Locate the cell with the specified text and output its (X, Y) center coordinate. 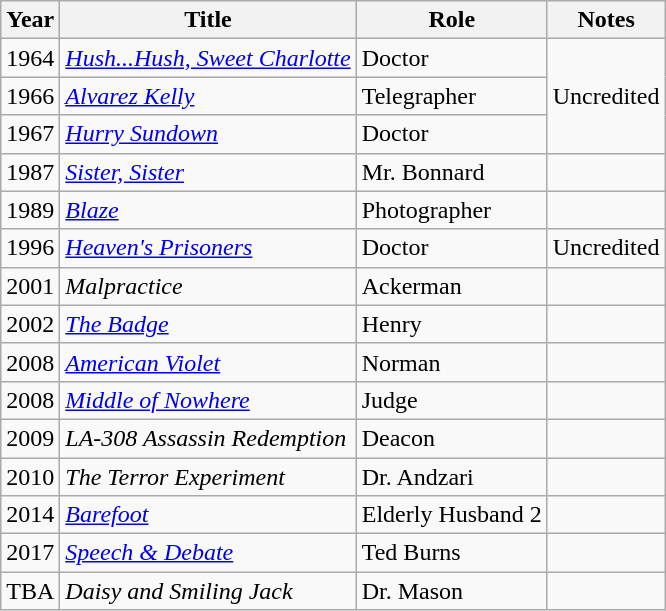
Middle of Nowhere (208, 400)
Ted Burns (452, 553)
Dr. Mason (452, 591)
2014 (30, 515)
TBA (30, 591)
2001 (30, 286)
Malpractice (208, 286)
Blaze (208, 210)
Telegrapher (452, 96)
2010 (30, 477)
Dr. Andzari (452, 477)
Henry (452, 324)
Ackerman (452, 286)
Deacon (452, 438)
Elderly Husband 2 (452, 515)
Alvarez Kelly (208, 96)
Judge (452, 400)
Mr. Bonnard (452, 172)
Role (452, 20)
Title (208, 20)
The Terror Experiment (208, 477)
Hush...Hush, Sweet Charlotte (208, 58)
1967 (30, 134)
The Badge (208, 324)
Photographer (452, 210)
Heaven's Prisoners (208, 248)
Year (30, 20)
Daisy and Smiling Jack (208, 591)
LA-308 Assassin Redemption (208, 438)
Notes (606, 20)
1966 (30, 96)
1996 (30, 248)
Norman (452, 362)
Sister, Sister (208, 172)
1964 (30, 58)
1989 (30, 210)
1987 (30, 172)
Speech & Debate (208, 553)
2009 (30, 438)
2002 (30, 324)
Hurry Sundown (208, 134)
2017 (30, 553)
American Violet (208, 362)
Barefoot (208, 515)
